Scan for the cell matching the given text and deliver its (X, Y) coordinate at center. 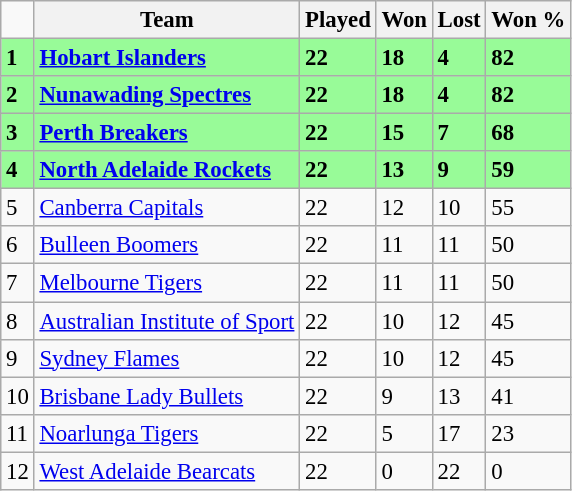
1 (18, 58)
Canberra Capitals (167, 208)
Australian Institute of Sport (167, 321)
Perth Breakers (167, 133)
Nunawading Spectres (167, 95)
Lost (459, 20)
Noarlunga Tigers (167, 433)
Played (338, 20)
59 (528, 170)
3 (18, 133)
Sydney Flames (167, 358)
Team (167, 20)
Won % (528, 20)
8 (18, 321)
15 (404, 133)
Hobart Islanders (167, 58)
Brisbane Lady Bullets (167, 396)
68 (528, 133)
Won (404, 20)
2 (18, 95)
55 (528, 208)
17 (459, 433)
6 (18, 245)
23 (528, 433)
West Adelaide Bearcats (167, 471)
Bulleen Boomers (167, 245)
41 (528, 396)
North Adelaide Rockets (167, 170)
Melbourne Tigers (167, 283)
